For the text-containing cell, return its midpoint in (x, y) coordinate format. 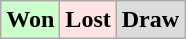
Won (30, 20)
Lost (88, 20)
Draw (150, 20)
